Detect which cell encompasses the target text, then output its [x, y] center coordinate. 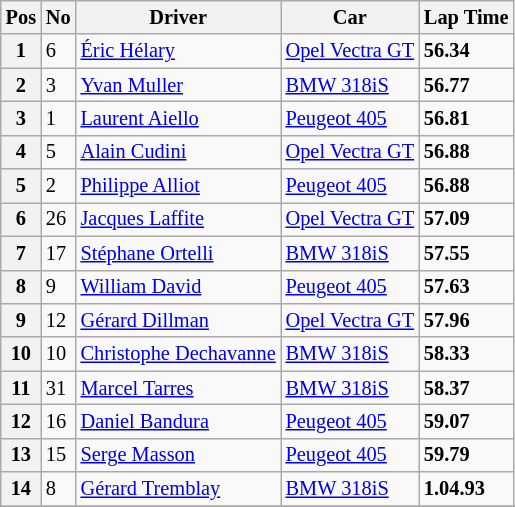
Marcel Tarres [178, 388]
Éric Hélary [178, 51]
59.79 [466, 455]
Driver [178, 17]
Serge Masson [178, 455]
26 [58, 219]
William David [178, 287]
15 [58, 455]
Laurent Aiello [178, 118]
56.34 [466, 51]
58.37 [466, 388]
58.33 [466, 354]
1.04.93 [466, 489]
56.81 [466, 118]
7 [21, 253]
57.63 [466, 287]
Alain Cudini [178, 152]
17 [58, 253]
Jacques Laffite [178, 219]
57.09 [466, 219]
Gérard Dillman [178, 320]
57.55 [466, 253]
Philippe Alliot [178, 186]
Car [350, 17]
Stéphane Ortelli [178, 253]
59.07 [466, 421]
14 [21, 489]
Lap Time [466, 17]
56.77 [466, 85]
4 [21, 152]
Gérard Tremblay [178, 489]
Daniel Bandura [178, 421]
57.96 [466, 320]
Christophe Dechavanne [178, 354]
Yvan Muller [178, 85]
11 [21, 388]
16 [58, 421]
No [58, 17]
Pos [21, 17]
13 [21, 455]
31 [58, 388]
